Extract the [X, Y] coordinate from the center of the cell holding the provided text.  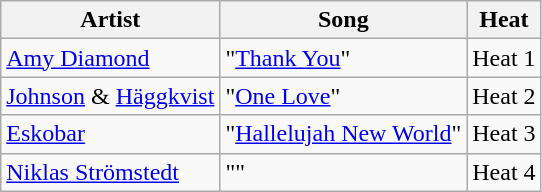
Niklas Strömstedt [110, 172]
Eskobar [110, 134]
Johnson & Häggkvist [110, 96]
Heat 1 [504, 58]
"Hallelujah New World" [344, 134]
Heat 3 [504, 134]
"Thank You" [344, 58]
Heat 4 [504, 172]
"One Love" [344, 96]
Amy Diamond [110, 58]
Heat 2 [504, 96]
Artist [110, 20]
Song [344, 20]
"" [344, 172]
Heat [504, 20]
